Locate the cell with the specified text and output its (X, Y) center coordinate. 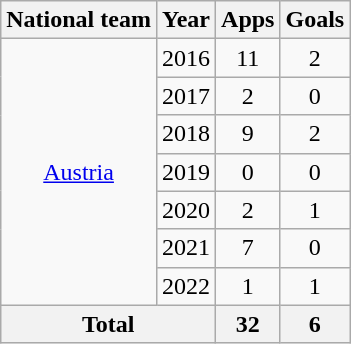
Total (108, 324)
2019 (186, 172)
2016 (186, 58)
7 (248, 248)
6 (315, 324)
2020 (186, 210)
2018 (186, 134)
9 (248, 134)
Apps (248, 20)
Year (186, 20)
2017 (186, 96)
2022 (186, 286)
11 (248, 58)
Austria (79, 172)
National team (79, 20)
2021 (186, 248)
32 (248, 324)
Goals (315, 20)
